Locate the cell with the specified text and output its [x, y] center coordinate. 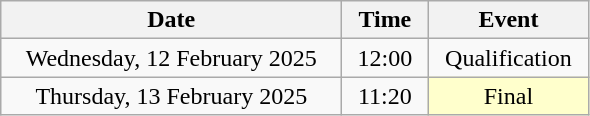
11:20 [385, 96]
Date [172, 20]
Event [508, 20]
Wednesday, 12 February 2025 [172, 58]
Time [385, 20]
Qualification [508, 58]
12:00 [385, 58]
Thursday, 13 February 2025 [172, 96]
Final [508, 96]
